Identify which cell holds the provided text, then report its (X, Y) central coordinate. 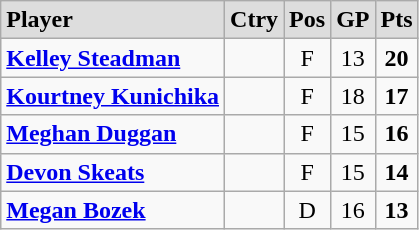
Meghan Duggan (113, 134)
20 (396, 58)
GP (353, 20)
14 (396, 172)
Ctry (254, 20)
Devon Skeats (113, 172)
Pts (396, 20)
D (308, 210)
Megan Bozek (113, 210)
Kelley Steadman (113, 58)
Kourtney Kunichika (113, 96)
18 (353, 96)
Pos (308, 20)
Player (113, 20)
17 (396, 96)
